For the text-containing cell, return its midpoint in (X, Y) coordinate format. 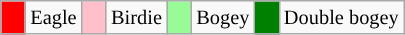
Bogey (222, 17)
Birdie (136, 17)
Double bogey (342, 17)
Eagle (53, 17)
